Detect which cell encompasses the target text, then output its (X, Y) center coordinate. 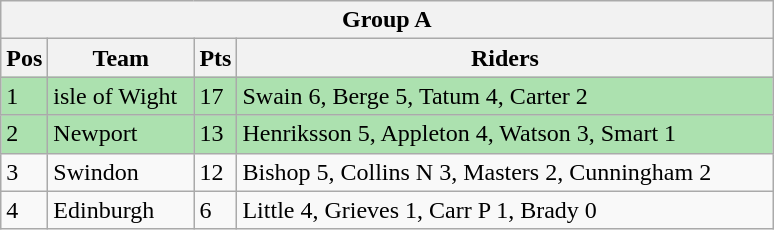
Swindon (121, 172)
Newport (121, 134)
isle of Wight (121, 96)
Pts (216, 58)
Group A (387, 20)
Pos (24, 58)
4 (24, 210)
Swain 6, Berge 5, Tatum 4, Carter 2 (505, 96)
Bishop 5, Collins N 3, Masters 2, Cunningham 2 (505, 172)
Riders (505, 58)
12 (216, 172)
Edinburgh (121, 210)
3 (24, 172)
2 (24, 134)
Henriksson 5, Appleton 4, Watson 3, Smart 1 (505, 134)
1 (24, 96)
6 (216, 210)
Little 4, Grieves 1, Carr P 1, Brady 0 (505, 210)
17 (216, 96)
13 (216, 134)
Team (121, 58)
